Determine the [X, Y] coordinate at the center of the cell enclosing the given text.  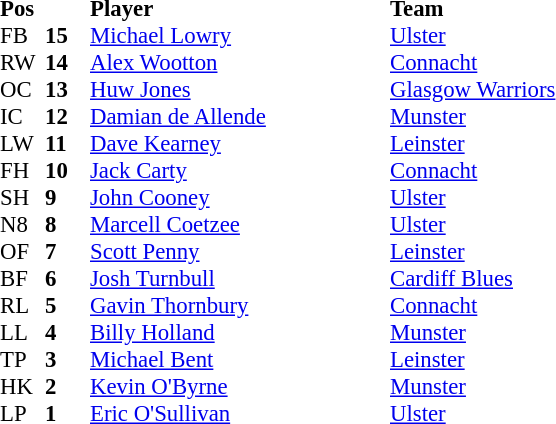
Michael Lowry [240, 36]
Damian de Allende [240, 116]
15 [68, 36]
Gavin Thornbury [240, 306]
Kevin O'Byrne [240, 386]
RW [22, 62]
Huw Jones [240, 90]
Scott Penny [240, 252]
12 [68, 116]
2 [68, 386]
3 [68, 360]
5 [68, 306]
9 [68, 198]
John Cooney [240, 198]
LL [22, 332]
TP [22, 360]
FH [22, 170]
Marcell Coetzee [240, 224]
RL [22, 306]
SH [22, 198]
OF [22, 252]
Billy Holland [240, 332]
Josh Turnbull [240, 278]
10 [68, 170]
N8 [22, 224]
Alex Wootton [240, 62]
8 [68, 224]
4 [68, 332]
BF [22, 278]
Dave Kearney [240, 144]
HK [22, 386]
Michael Bent [240, 360]
7 [68, 252]
FB [22, 36]
6 [68, 278]
11 [68, 144]
OC [22, 90]
13 [68, 90]
Jack Carty [240, 170]
LW [22, 144]
14 [68, 62]
IC [22, 116]
